Detect which cell encompasses the target text, then output its (X, Y) center coordinate. 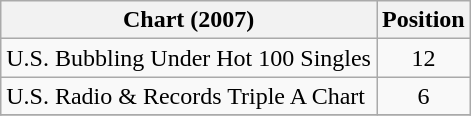
U.S. Bubbling Under Hot 100 Singles (189, 58)
U.S. Radio & Records Triple A Chart (189, 96)
Chart (2007) (189, 20)
12 (423, 58)
6 (423, 96)
Position (423, 20)
